Search for the cell housing the specified text and yield its (x, y) center coordinate. 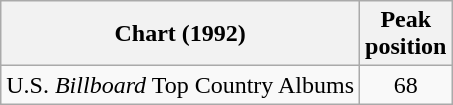
U.S. Billboard Top Country Albums (180, 85)
Peakposition (406, 34)
68 (406, 85)
Chart (1992) (180, 34)
